Pinpoint the cell where the given text exists, returning its (X, Y) midpoint coordinate. 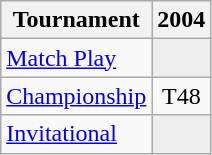
Invitational (76, 134)
2004 (182, 20)
Tournament (76, 20)
Match Play (76, 58)
T48 (182, 96)
Championship (76, 96)
